Find where the given text appears and provide that cell's center as [X, Y] coordinate. 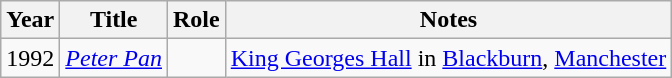
1992 [30, 58]
Year [30, 20]
King Georges Hall in Blackburn, Manchester [448, 58]
Notes [448, 20]
Role [197, 20]
Title [114, 20]
Peter Pan [114, 58]
